Return (x, y) of the center of cell containing provided text 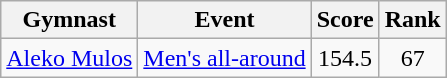
154.5 (345, 58)
Score (345, 20)
Men's all-around (224, 58)
Aleko Mulos (70, 58)
Rank (412, 20)
Gymnast (70, 20)
67 (412, 58)
Event (224, 20)
